Find where the given text appears and provide that cell's center as [X, Y] coordinate. 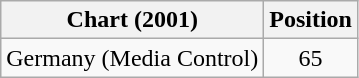
65 [311, 58]
Chart (2001) [132, 20]
Germany (Media Control) [132, 58]
Position [311, 20]
